Pinpoint the cell where the given text exists, returning its [X, Y] midpoint coordinate. 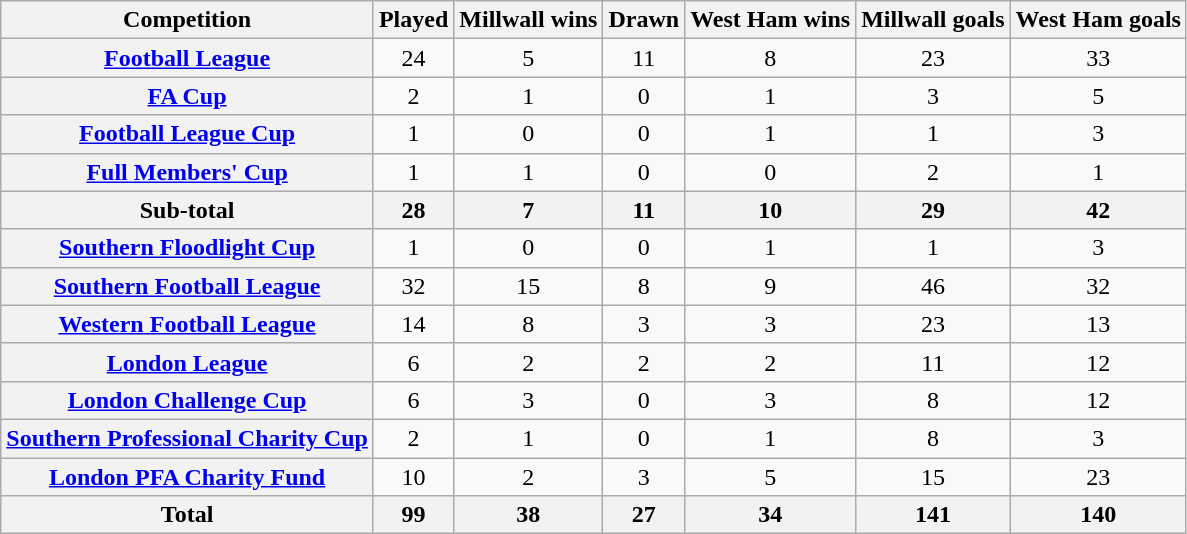
West Ham goals [1098, 20]
Competition [188, 20]
141 [933, 515]
Played [413, 20]
Southern Floodlight Cup [188, 248]
14 [413, 324]
33 [1098, 58]
38 [528, 515]
99 [413, 515]
Total [188, 515]
Southern Football League [188, 286]
Millwall wins [528, 20]
9 [770, 286]
London League [188, 362]
Drawn [644, 20]
7 [528, 210]
Millwall goals [933, 20]
Sub-total [188, 210]
140 [1098, 515]
Football League [188, 58]
West Ham wins [770, 20]
34 [770, 515]
Full Members' Cup [188, 172]
46 [933, 286]
24 [413, 58]
Football League Cup [188, 134]
29 [933, 210]
FA Cup [188, 96]
28 [413, 210]
Western Football League [188, 324]
13 [1098, 324]
London PFA Charity Fund [188, 477]
27 [644, 515]
42 [1098, 210]
Southern Professional Charity Cup [188, 438]
London Challenge Cup [188, 400]
